Extract the [x, y] coordinate from the center of the cell holding the provided text.  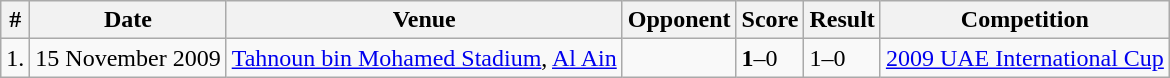
# [16, 20]
Competition [1024, 20]
Date [128, 20]
1. [16, 58]
Tahnoun bin Mohamed Stadium, Al Ain [424, 58]
Result [842, 20]
Opponent [679, 20]
Score [770, 20]
2009 UAE International Cup [1024, 58]
15 November 2009 [128, 58]
Venue [424, 20]
